Detect which cell encompasses the target text, then output its [x, y] center coordinate. 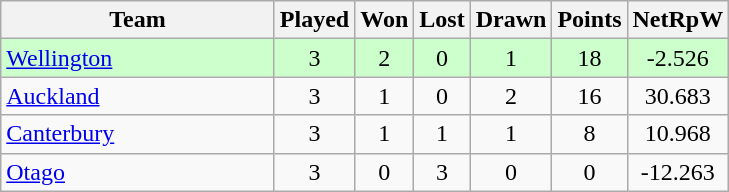
Canterbury [138, 134]
8 [590, 134]
-12.263 [678, 172]
Won [384, 20]
Drawn [511, 20]
16 [590, 96]
10.968 [678, 134]
NetRpW [678, 20]
Team [138, 20]
-2.526 [678, 58]
Played [314, 20]
Otago [138, 172]
Auckland [138, 96]
30.683 [678, 96]
Lost [442, 20]
Points [590, 20]
18 [590, 58]
Wellington [138, 58]
